Output the [X, Y] coordinate of the center of the cell containing the given text.  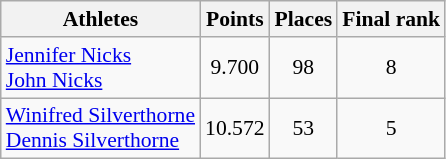
5 [391, 128]
10.572 [234, 128]
Points [234, 19]
Final rank [391, 19]
Winifred SilverthorneDennis Silverthorne [100, 128]
98 [304, 68]
9.700 [234, 68]
8 [391, 68]
Jennifer NicksJohn Nicks [100, 68]
53 [304, 128]
Places [304, 19]
Athletes [100, 19]
